Identify which cell holds the provided text, then report its (x, y) central coordinate. 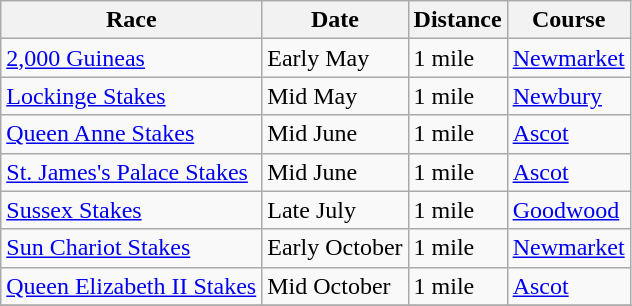
2,000 Guineas (132, 58)
Early October (335, 248)
St. James's Palace Stakes (132, 172)
Mid October (335, 286)
Sussex Stakes (132, 210)
Date (335, 20)
Mid May (335, 96)
Early May (335, 58)
Queen Anne Stakes (132, 134)
Sun Chariot Stakes (132, 248)
Late July (335, 210)
Queen Elizabeth II Stakes (132, 286)
Race (132, 20)
Course (568, 20)
Goodwood (568, 210)
Distance (458, 20)
Lockinge Stakes (132, 96)
Newbury (568, 96)
